Detect which cell encompasses the target text, then output its [X, Y] center coordinate. 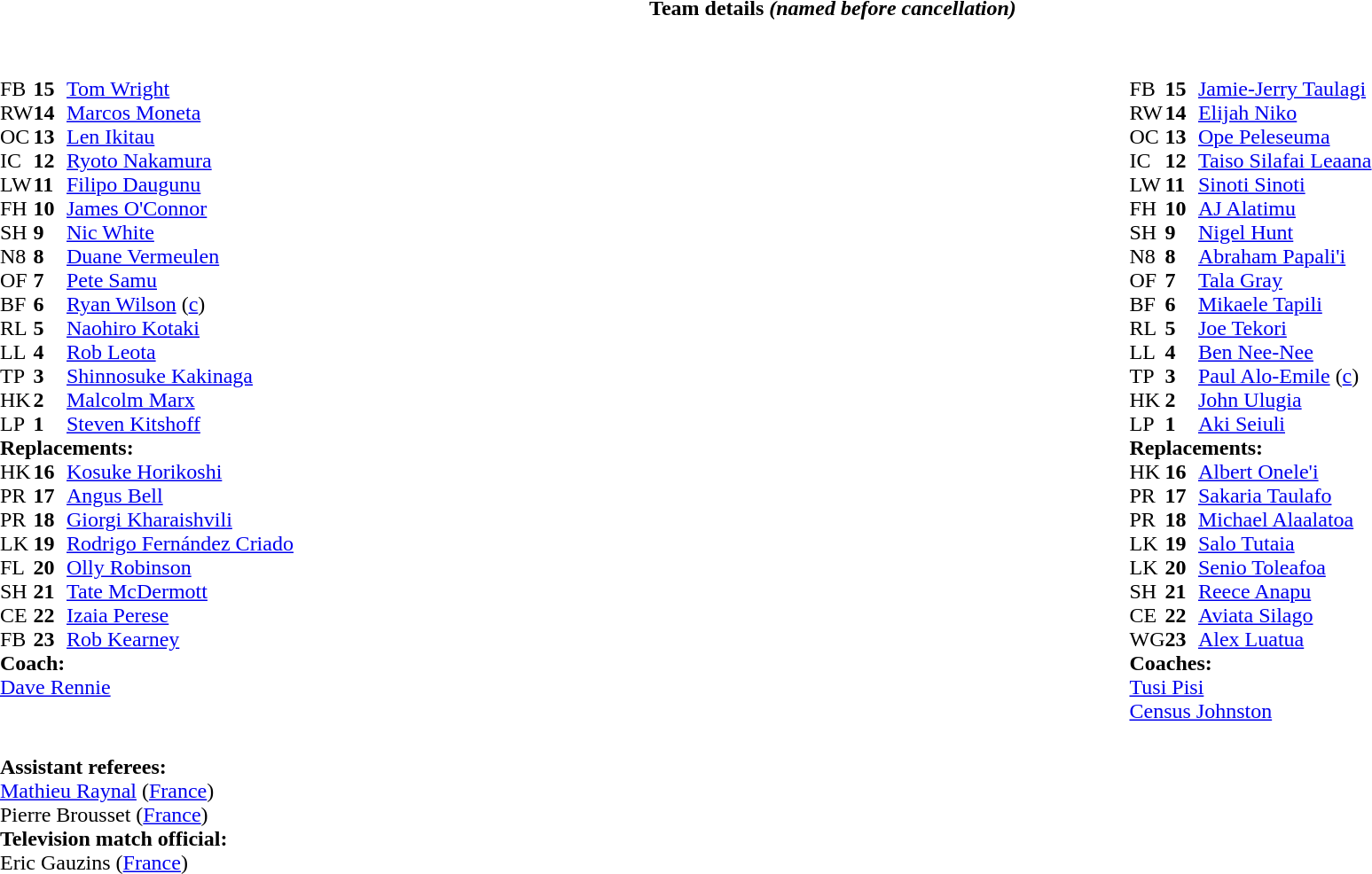
Alex Luatua [1285, 640]
Coaches: [1250, 663]
Steven Kitshoff [180, 424]
Malcolm Marx [180, 401]
Tala Gray [1285, 280]
Senio Toleafoa [1285, 567]
Dave Rennie [147, 688]
Taiso Silafai Leaana [1285, 161]
Len Ikitau [180, 137]
Nic White [180, 232]
Michael Alaalatoa [1285, 519]
Ben Nee-Nee [1285, 353]
Marcos Moneta [180, 113]
Paul Alo-Emile (c) [1285, 376]
Ope Peleseuma [1285, 137]
Aviata Silago [1285, 615]
Rodrigo Fernández Criado [180, 544]
Rob Leota [180, 353]
Giorgi Kharaishvili [180, 519]
Mikaele Tapili [1285, 305]
Jamie-Jerry Taulagi [1285, 89]
AJ Alatimu [1285, 209]
Rob Kearney [180, 640]
Tusi Pisi Census Johnston [1250, 699]
Sakaria Taulafo [1285, 496]
John Ulugia [1285, 401]
Tate McDermott [180, 592]
James O'Connor [180, 209]
Reece Anapu [1285, 592]
Naohiro Kotaki [180, 328]
Duane Vermeulen [180, 257]
Abraham Papali'i [1285, 257]
Pete Samu [180, 280]
FL [17, 567]
Filipo Daugunu [180, 184]
Aki Seiuli [1285, 424]
Olly Robinson [180, 567]
Izaia Perese [180, 615]
Elijah Niko [1285, 113]
Joe Tekori [1285, 328]
Sinoti Sinoti [1285, 184]
Tom Wright [180, 89]
Coach: [147, 663]
Shinnosuke Kakinaga [180, 376]
Nigel Hunt [1285, 232]
Angus Bell [180, 496]
Albert Onele'i [1285, 472]
Salo Tutaia [1285, 544]
Ryan Wilson (c) [180, 305]
Ryoto Nakamura [180, 161]
WG [1147, 640]
Kosuke Horikoshi [180, 472]
